Determine the (X, Y) coordinate at the center of the cell enclosing the given text.  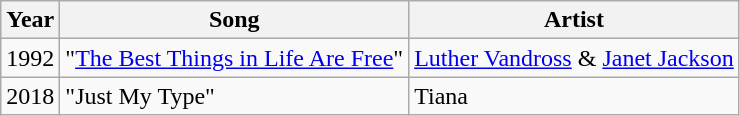
"The Best Things in Life Are Free" (234, 58)
Artist (574, 20)
Year (30, 20)
Tiana (574, 96)
Song (234, 20)
"Just My Type" (234, 96)
1992 (30, 58)
Luther Vandross & Janet Jackson (574, 58)
2018 (30, 96)
